Extract the (x, y) coordinate from the center of the cell holding the provided text.  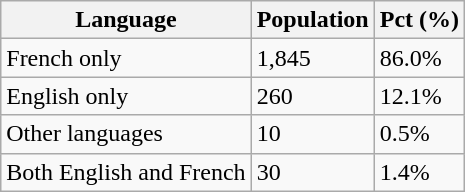
30 (312, 172)
Language (126, 20)
260 (312, 96)
1,845 (312, 58)
86.0% (419, 58)
Both English and French (126, 172)
12.1% (419, 96)
English only (126, 96)
1.4% (419, 172)
0.5% (419, 134)
Other languages (126, 134)
10 (312, 134)
French only (126, 58)
Population (312, 20)
Pct (%) (419, 20)
